Pinpoint the cell where the given text exists, returning its (X, Y) midpoint coordinate. 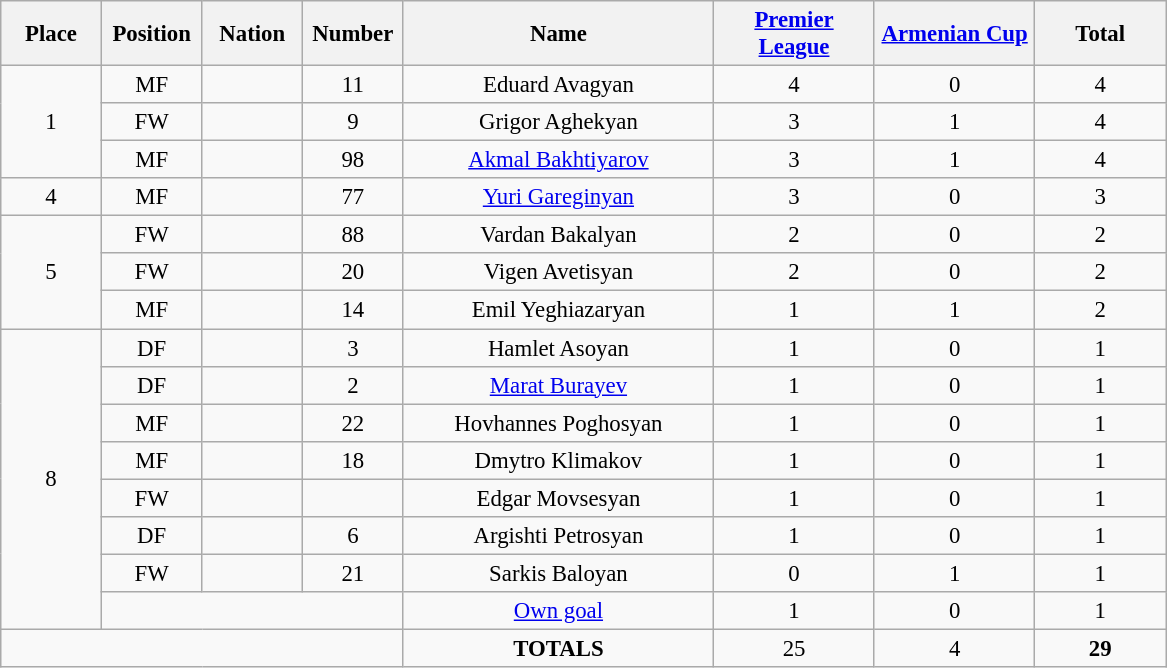
8 (52, 480)
Total (1100, 34)
Number (354, 34)
Name (558, 34)
5 (52, 272)
Armenian Cup (954, 34)
Edgar Movsesyan (558, 498)
98 (354, 160)
Yuri Gareginyan (558, 197)
Place (52, 34)
Akmal Bakhtiyarov (558, 160)
Dmytro Klimakov (558, 460)
29 (1100, 648)
Marat Burayev (558, 385)
77 (354, 197)
Hovhannes Poghosyan (558, 423)
9 (354, 122)
6 (354, 536)
Nation (252, 34)
25 (794, 648)
Argishti Petrosyan (558, 536)
20 (354, 273)
11 (354, 85)
Premier League (794, 34)
Own goal (558, 611)
21 (354, 573)
Position (152, 34)
18 (354, 460)
Sarkis Baloyan (558, 573)
88 (354, 235)
22 (354, 423)
Hamlet Asoyan (558, 348)
Vardan Bakalyan (558, 235)
14 (354, 310)
TOTALS (558, 648)
Grigor Aghekyan (558, 122)
Eduard Avagyan (558, 85)
Vigen Avetisyan (558, 273)
Emil Yeghiazaryan (558, 310)
